Detect which cell encompasses the target text, then output its (X, Y) center coordinate. 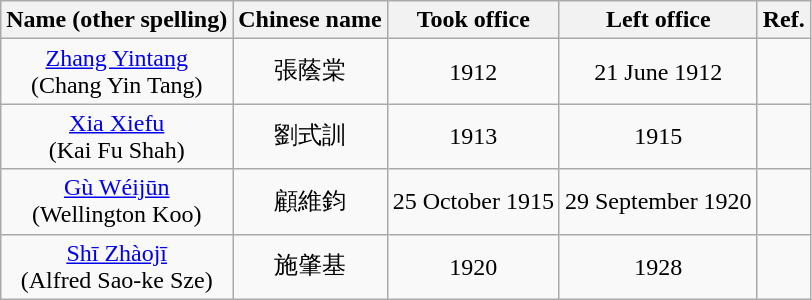
1928 (658, 266)
1920 (473, 266)
張蔭棠 (310, 72)
25 October 1915 (473, 202)
Gù Wéijūn(Wellington Koo) (117, 202)
Left office (658, 20)
Chinese name (310, 20)
21 June 1912 (658, 72)
Shī Zhàojī(Alfred Sao-ke Sze) (117, 266)
Took office (473, 20)
Xia Xiefu(Kai Fu Shah) (117, 136)
1912 (473, 72)
Name (other spelling) (117, 20)
顧維鈞 (310, 202)
Zhang Yintang(Chang Yin Tang) (117, 72)
29 September 1920 (658, 202)
1913 (473, 136)
Ref. (784, 20)
施肇基 (310, 266)
劉式訓 (310, 136)
1915 (658, 136)
